Return the (X, Y) coordinate for the center point of the cell that contains the specified text.  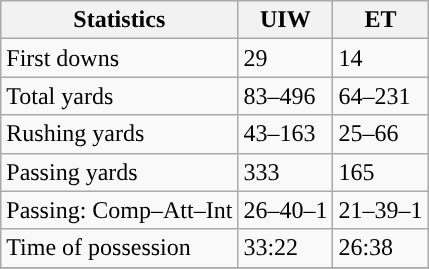
14 (380, 58)
21–39–1 (380, 210)
26:38 (380, 248)
Statistics (120, 20)
UIW (286, 20)
43–163 (286, 134)
Time of possession (120, 248)
29 (286, 58)
Passing: Comp–Att–Int (120, 210)
64–231 (380, 96)
Passing yards (120, 172)
83–496 (286, 96)
First downs (120, 58)
Total yards (120, 96)
333 (286, 172)
33:22 (286, 248)
165 (380, 172)
ET (380, 20)
26–40–1 (286, 210)
25–66 (380, 134)
Rushing yards (120, 134)
